Identify which cell holds the provided text, then report its [X, Y] central coordinate. 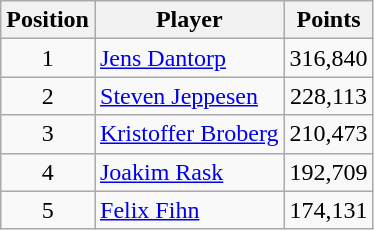
210,473 [328, 134]
228,113 [328, 96]
Points [328, 20]
2 [48, 96]
192,709 [328, 172]
5 [48, 210]
1 [48, 58]
Kristoffer Broberg [188, 134]
3 [48, 134]
Jens Dantorp [188, 58]
Steven Jeppesen [188, 96]
316,840 [328, 58]
Joakim Rask [188, 172]
174,131 [328, 210]
Player [188, 20]
4 [48, 172]
Position [48, 20]
Felix Fihn [188, 210]
